Find where the given text appears and provide that cell's center as [X, Y] coordinate. 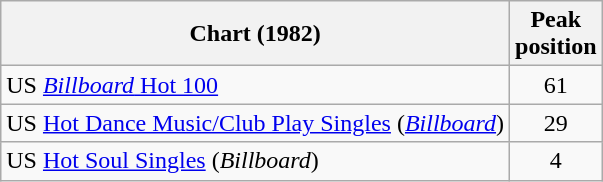
29 [556, 123]
US Hot Dance Music/Club Play Singles (Billboard) [256, 123]
4 [556, 161]
US Billboard Hot 100 [256, 85]
Chart (1982) [256, 34]
US Hot Soul Singles (Billboard) [256, 161]
Peakposition [556, 34]
61 [556, 85]
